Return (x, y) of the center of cell containing provided text 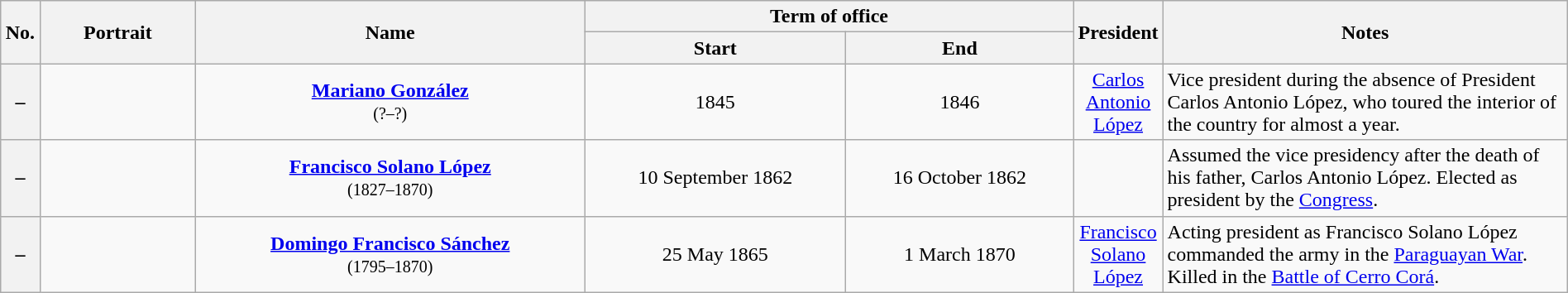
End (959, 48)
Vice president during the absence of President Carlos Antonio López, who toured the interior of the country for almost a year. (1365, 102)
Carlos Antonio López (1118, 102)
President (1118, 32)
1845 (715, 102)
Domingo Francisco Sánchez(1795–1870) (390, 254)
Notes (1365, 32)
Francisco Solano López (1118, 254)
1846 (959, 102)
10 September 1862 (715, 178)
25 May 1865 (715, 254)
No. (20, 32)
Assumed the vice presidency after the death of his father, Carlos Antonio López. Elected as president by the Congress. (1365, 178)
Francisco Solano López(1827–1870) (390, 178)
Acting president as Francisco Solano López commanded the army in the Paraguayan War. Killed in the Battle of Cerro Corá. (1365, 254)
Start (715, 48)
16 October 1862 (959, 178)
Portrait (117, 32)
Term of office (829, 17)
Name (390, 32)
Mariano González(?–?) (390, 102)
1 March 1870 (959, 254)
